From the cell containing the given text, extract its center point as (x, y) coordinate. 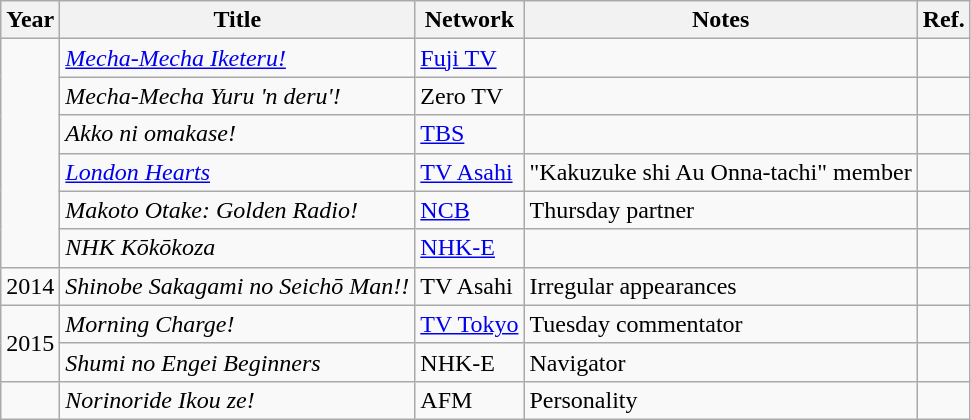
Akko ni omakase! (238, 134)
"Kakuzuke shi Au Onna-tachi" member (720, 172)
2015 (30, 343)
London Hearts (238, 172)
Mecha-Mecha Iketeru! (238, 58)
Thursday partner (720, 210)
Title (238, 20)
Shinobe Sakagami no Seichō Man!! (238, 286)
TV Tokyo (470, 324)
Notes (720, 20)
Navigator (720, 362)
NCB (470, 210)
Irregular appearances (720, 286)
Mecha-Mecha Yuru 'n deru'! (238, 96)
Fuji TV (470, 58)
Zero TV (470, 96)
AFM (470, 400)
Ref. (944, 20)
Year (30, 20)
Makoto Otake: Golden Radio! (238, 210)
Morning Charge! (238, 324)
2014 (30, 286)
Norinoride Ikou ze! (238, 400)
TBS (470, 134)
NHK Kōkōkoza (238, 248)
Network (470, 20)
Personality (720, 400)
Tuesday commentator (720, 324)
Shumi no Engei Beginners (238, 362)
